Locate the cell with the specified text and output its [X, Y] center coordinate. 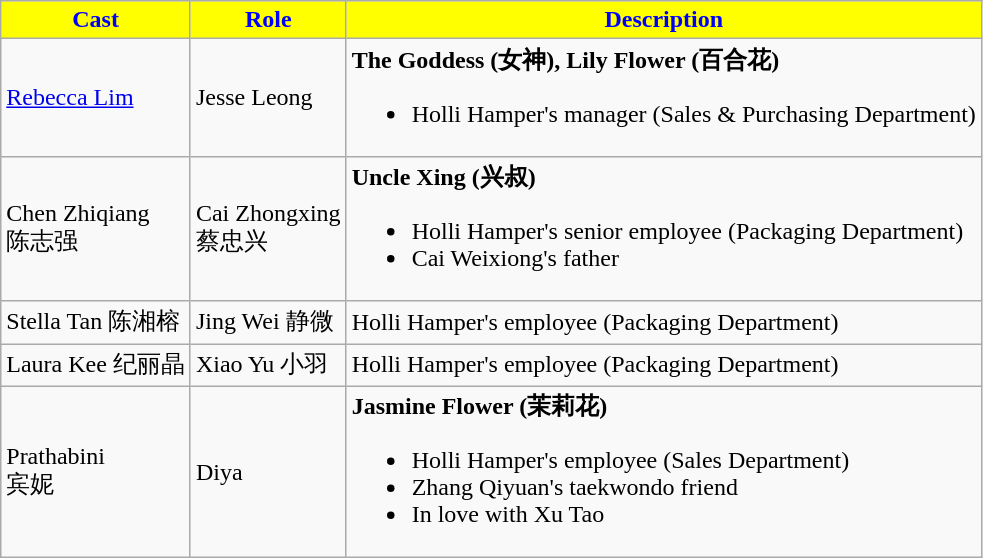
Role [268, 20]
Jasmine Flower (茉莉花)Holli Hamper's employee (Sales Department)Zhang Qiyuan's taekwondo friendIn love with Xu Tao [664, 472]
Diya [268, 472]
Xiao Yu 小羽 [268, 366]
The Goddess (女神), Lily Flower (百合花)Holli Hamper's manager (Sales & Purchasing Department) [664, 98]
Cai Zhongxing 蔡忠兴 [268, 228]
Prathabini 宾妮 [96, 472]
Laura Kee 纪丽晶 [96, 366]
Chen Zhiqiang 陈志强 [96, 228]
Rebecca Lim [96, 98]
Cast [96, 20]
Description [664, 20]
Jing Wei 静微 [268, 322]
Jesse Leong [268, 98]
Stella Tan 陈湘榕 [96, 322]
Uncle Xing (兴叔)Holli Hamper's senior employee (Packaging Department)Cai Weixiong's father [664, 228]
